Extract the [X, Y] coordinate from the center of the cell holding the provided text.  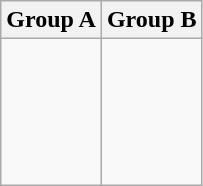
Group A [52, 20]
Group B [152, 20]
